Provide the (X, Y) coordinate of the cell's center where the given text is located.  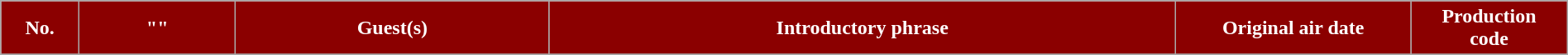
Original air date (1293, 28)
"" (157, 28)
No. (40, 28)
Introductory phrase (863, 28)
Guest(s) (392, 28)
Production code (1489, 28)
